Capture the cell that displays the provided text and extract its [x, y] central coordinate. 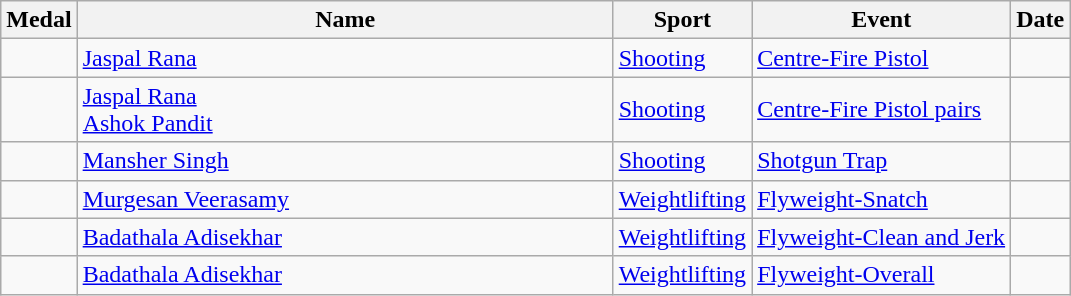
Jaspal RanaAshok Pandit [345, 110]
Date [1040, 20]
Centre-Fire Pistol [882, 58]
Sport [682, 20]
Flyweight-Overall [882, 275]
Name [345, 20]
Flyweight-Clean and Jerk [882, 237]
Event [882, 20]
Mansher Singh [345, 161]
Murgesan Veerasamy [345, 199]
Centre-Fire Pistol pairs [882, 110]
Flyweight-Snatch [882, 199]
Medal [39, 20]
Shotgun Trap [882, 161]
Jaspal Rana [345, 58]
